Output the [x, y] coordinate of the center of the cell containing the given text.  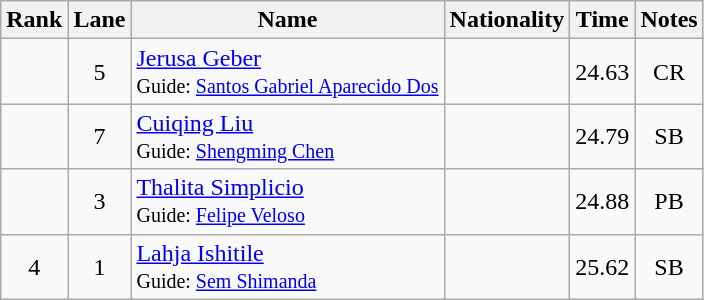
Name [288, 20]
5 [100, 72]
Thalita SimplicioGuide: Felipe Veloso [288, 202]
Lane [100, 20]
24.88 [602, 202]
Nationality [507, 20]
PB [669, 202]
Notes [669, 20]
Cuiqing LiuGuide: Shengming Chen [288, 136]
25.62 [602, 266]
24.79 [602, 136]
CR [669, 72]
Rank [34, 20]
4 [34, 266]
Time [602, 20]
24.63 [602, 72]
1 [100, 266]
3 [100, 202]
Jerusa GeberGuide: Santos Gabriel Aparecido Dos [288, 72]
7 [100, 136]
Lahja IshitileGuide: Sem Shimanda [288, 266]
